Search for the cell housing the specified text and yield its [X, Y] center coordinate. 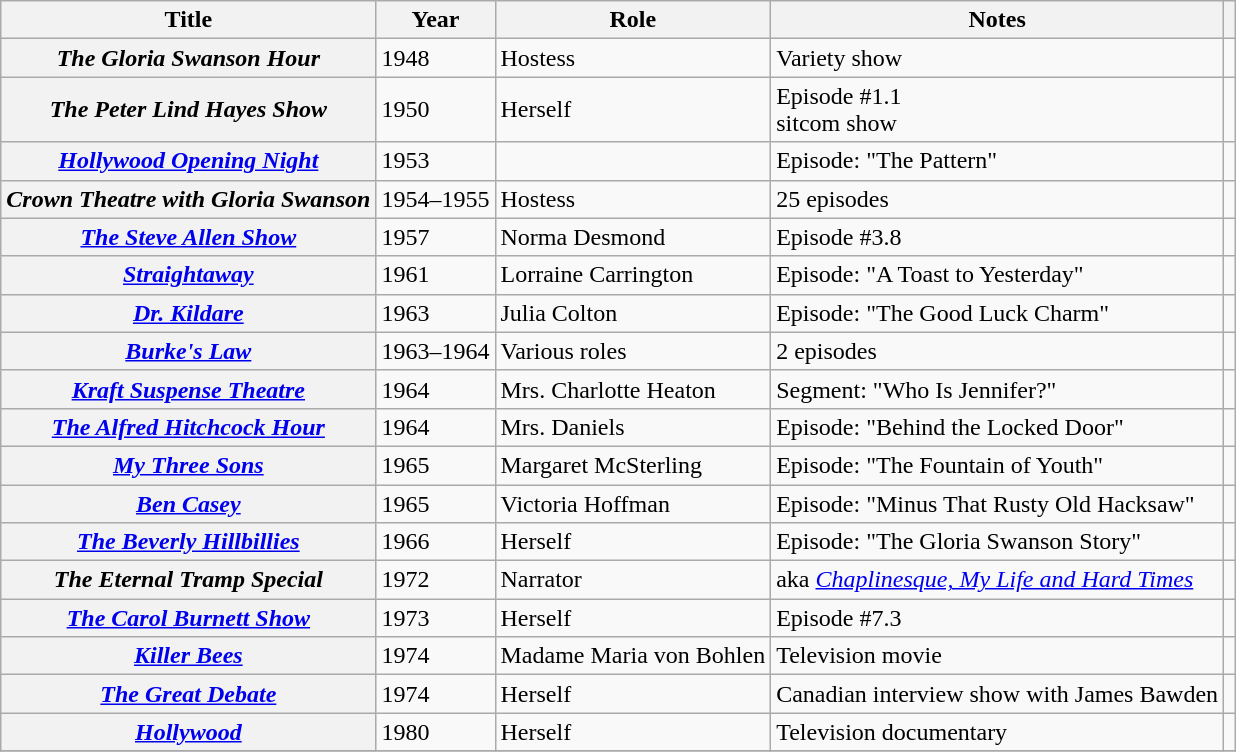
Killer Bees [188, 656]
1972 [436, 580]
The Steve Allen Show [188, 237]
Ben Casey [188, 503]
25 episodes [998, 199]
Mrs. Daniels [633, 427]
Year [436, 20]
1966 [436, 542]
Episode: "The Pattern" [998, 161]
Various roles [633, 351]
Norma Desmond [633, 237]
Burke's Law [188, 351]
Episode #1.1sitcom show [998, 110]
Notes [998, 20]
Episode: "Behind the Locked Door" [998, 427]
The Beverly Hillbillies [188, 542]
Kraft Suspense Theatre [188, 389]
Episode: "The Good Luck Charm" [998, 313]
The Great Debate [188, 694]
Hollywood [188, 732]
Narrator [633, 580]
Episode: "The Gloria Swanson Story" [998, 542]
Canadian interview show with James Bawden [998, 694]
The Gloria Swanson Hour [188, 58]
Episode: "Minus That Rusty Old Hacksaw" [998, 503]
Madame Maria von Bohlen [633, 656]
1948 [436, 58]
1963 [436, 313]
1953 [436, 161]
Julia Colton [633, 313]
My Three Sons [188, 465]
Straightaway [188, 275]
The Carol Burnett Show [188, 618]
1950 [436, 110]
Victoria Hoffman [633, 503]
Role [633, 20]
Episode: "The Fountain of Youth" [998, 465]
The Peter Lind Hayes Show [188, 110]
Segment: "Who Is Jennifer?" [998, 389]
Episode #7.3 [998, 618]
Title [188, 20]
Television movie [998, 656]
1961 [436, 275]
1973 [436, 618]
Episode #3.8 [998, 237]
Lorraine Carrington [633, 275]
Margaret McSterling [633, 465]
Variety show [998, 58]
The Alfred Hitchcock Hour [188, 427]
1957 [436, 237]
1980 [436, 732]
Episode: "A Toast to Yesterday" [998, 275]
2 episodes [998, 351]
1963–1964 [436, 351]
Dr. Kildare [188, 313]
Mrs. Charlotte Heaton [633, 389]
Hollywood Opening Night [188, 161]
Television documentary [998, 732]
1954–1955 [436, 199]
Crown Theatre with Gloria Swanson [188, 199]
The Eternal Tramp Special [188, 580]
aka Chaplinesque, My Life and Hard Times [998, 580]
